Identify which cell holds the provided text, then report its [X, Y] central coordinate. 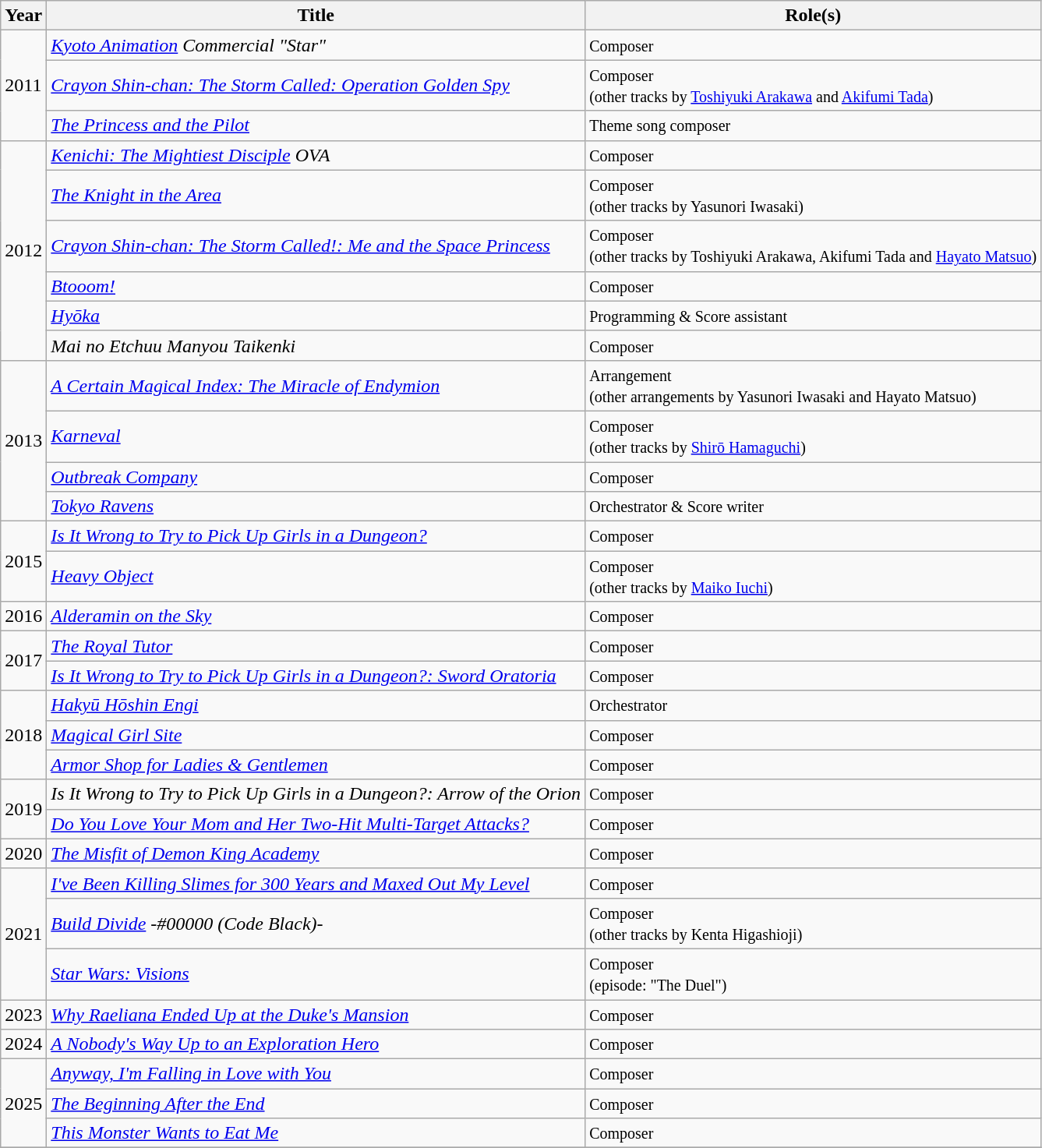
Composer(other tracks by Maiko Iuchi) [814, 577]
Arrangement(other arrangements by Yasunori Iwasaki and Hayato Matsuo) [814, 385]
Role(s) [814, 16]
2023 [23, 1014]
Btooom! [316, 286]
Alderamin on the Sky [316, 616]
Tokyo Ravens [316, 507]
Year [23, 16]
Is It Wrong to Try to Pick Up Girls in a Dungeon?: Arrow of the Orion [316, 794]
Star Wars: Visions [316, 974]
Hakyū Hōshin Engi [316, 705]
Composer(other tracks by Yasunori Iwasaki) [814, 195]
Why Raeliana Ended Up at the Duke's Mansion [316, 1014]
Karneval [316, 436]
Armor Shop for Ladies & Gentlemen [316, 765]
Theme song composer [814, 125]
A Certain Magical Index: The Miracle of Endymion [316, 385]
Mai no Etchuu Manyou Taikenki [316, 345]
Kyoto Animation Commercial "Star" [316, 45]
Do You Love Your Mom and Her Two-Hit Multi-Target Attacks? [316, 824]
Hyōka [316, 316]
Build Divide -#00000 (Code Black)- [316, 923]
Composer(other tracks by Toshiyuki Arakawa and Akifumi Tada) [814, 86]
2013 [23, 440]
2021 [23, 934]
Heavy Object [316, 577]
Crayon Shin-chan: The Storm Called: Operation Golden Spy [316, 86]
This Monster Wants to Eat Me [316, 1133]
The Beginning After the End [316, 1104]
2015 [23, 561]
Composer(episode: "The Duel") [814, 974]
2024 [23, 1044]
2017 [23, 661]
Orchestrator & Score writer [814, 507]
Orchestrator [814, 705]
Anyway, I'm Falling in Love with You [316, 1074]
Is It Wrong to Try to Pick Up Girls in a Dungeon?: Sword Oratoria [316, 676]
2012 [23, 250]
2016 [23, 616]
Composer(other tracks by Kenta Higashioji) [814, 923]
2019 [23, 809]
Is It Wrong to Try to Pick Up Girls in a Dungeon? [316, 536]
Composer(other tracks by Shirō Hamaguchi) [814, 436]
2020 [23, 853]
Programming & Score assistant [814, 316]
A Nobody's Way Up to an Exploration Hero [316, 1044]
2025 [23, 1104]
Magical Girl Site [316, 735]
2011 [23, 86]
Crayon Shin-chan: The Storm Called!: Me and the Space Princess [316, 246]
2018 [23, 735]
Title [316, 16]
The Misfit of Demon King Academy [316, 853]
I've Been Killing Slimes for 300 Years and Maxed Out My Level [316, 883]
Kenichi: The Mightiest Disciple OVA [316, 155]
The Princess and the Pilot [316, 125]
Outbreak Company [316, 476]
Composer(other tracks by Toshiyuki Arakawa, Akifumi Tada and Hayato Matsuo) [814, 246]
The Knight in the Area [316, 195]
The Royal Tutor [316, 646]
